Find where the given text appears and provide that cell's center as [x, y] coordinate. 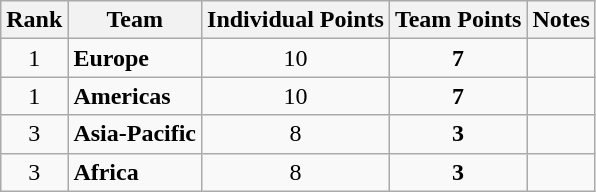
Asia-Pacific [135, 134]
Americas [135, 96]
Individual Points [296, 20]
Rank [34, 20]
Africa [135, 172]
Team [135, 20]
Notes [561, 20]
Team Points [458, 20]
Europe [135, 58]
